Provide the (X, Y) coordinate of the cell's center where the given text is located.  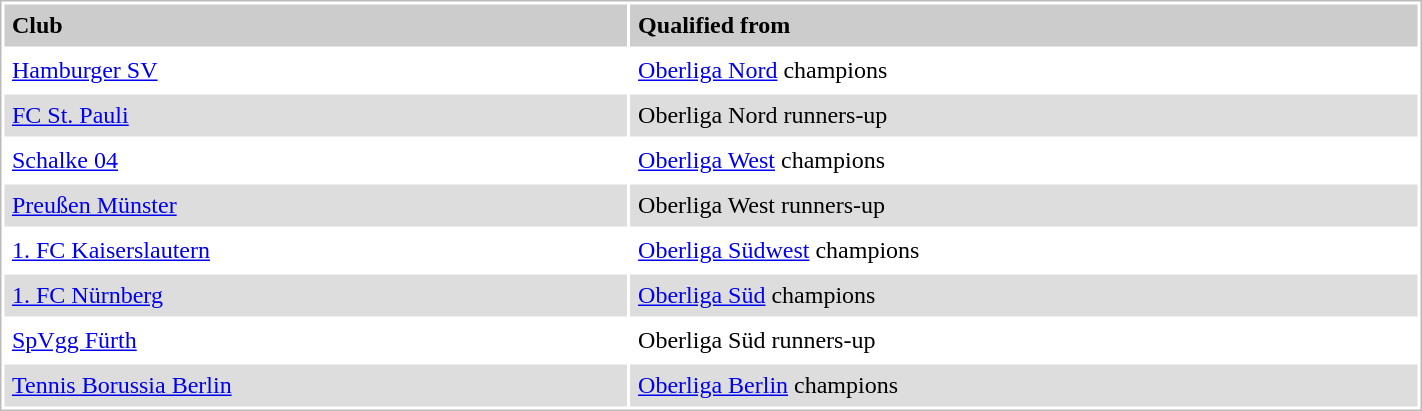
Qualified from (1024, 25)
Tennis Borussia Berlin (316, 385)
Oberliga Süd runners-up (1024, 341)
1. FC Nürnberg (316, 295)
Oberliga Süd champions (1024, 295)
Preußen Münster (316, 205)
Oberliga West runners-up (1024, 205)
Oberliga Nord champions (1024, 71)
1. FC Kaiserslautern (316, 251)
Schalke 04 (316, 161)
Club (316, 25)
Oberliga Südwest champions (1024, 251)
Oberliga West champions (1024, 161)
SpVgg Fürth (316, 341)
Hamburger SV (316, 71)
FC St. Pauli (316, 115)
Oberliga Nord runners-up (1024, 115)
Oberliga Berlin champions (1024, 385)
